Extract the (x, y) coordinate from the center of the cell holding the provided text.  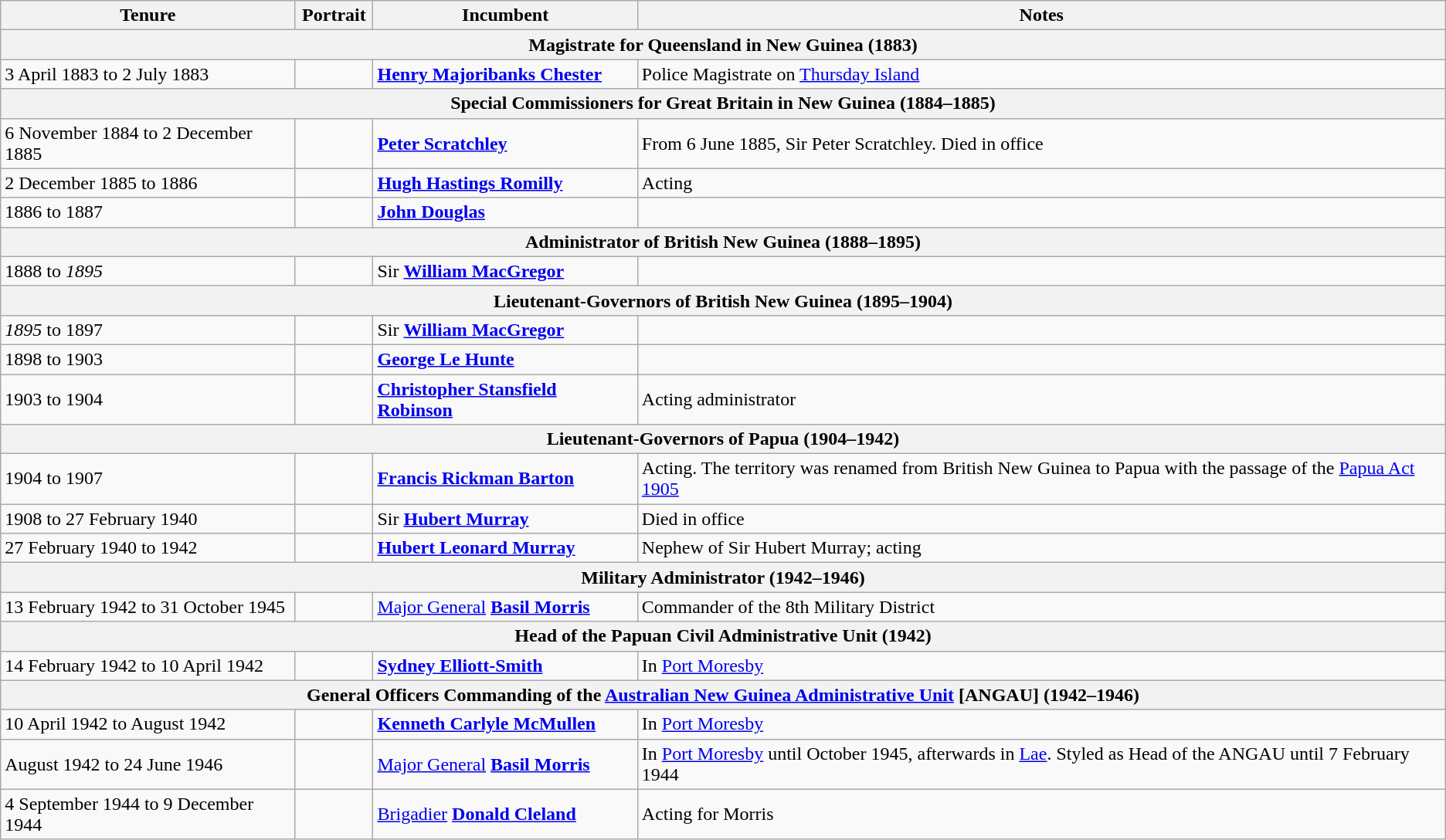
1888 to 1895 (148, 271)
10 April 1942 to August 1942 (148, 724)
In Port Moresby until October 1945, afterwards in Lae. Styled as Head of the ANGAU until 7 February 1944 (1041, 764)
Special Commissioners for Great Britain in New Guinea (1884–1885) (723, 103)
1908 to 27 February 1940 (148, 519)
2 December 1885 to 1886 (148, 183)
Hubert Leonard Murray (505, 548)
Notes (1041, 15)
Kenneth Carlyle McMullen (505, 724)
4 September 1944 to 9 December 1944 (148, 814)
1904 to 1907 (148, 479)
Magistrate for Queensland in New Guinea (1883) (723, 45)
1886 to 1887 (148, 212)
Police Magistrate on Thursday Island (1041, 74)
Acting administrator (1041, 398)
John Douglas (505, 212)
Nephew of Sir Hubert Murray; acting (1041, 548)
Hugh Hastings Romilly (505, 183)
Commander of the 8th Military District (1041, 607)
August 1942 to 24 June 1946 (148, 764)
General Officers Commanding of the Australian New Guinea Administrative Unit [ANGAU] (1942–1946) (723, 695)
Brigadier Donald Cleland (505, 814)
Lieutenant-Governors of British New Guinea (1895–1904) (723, 300)
1898 to 1903 (148, 359)
3 April 1883 to 2 July 1883 (148, 74)
Head of the Papuan Civil Administrative Unit (1942) (723, 636)
Military Administrator (1942–1946) (723, 577)
27 February 1940 to 1942 (148, 548)
From 6 June 1885, Sir Peter Scratchley. Died in office (1041, 144)
13 February 1942 to 31 October 1945 (148, 607)
Acting. The territory was renamed from British New Guinea to Papua with the passage of the Papua Act 1905 (1041, 479)
Tenure (148, 15)
Peter Scratchley (505, 144)
1903 to 1904 (148, 398)
6 November 1884 to 2 December 1885 (148, 144)
George Le Hunte (505, 359)
Incumbent (505, 15)
1895 to 1897 (148, 330)
14 February 1942 to 10 April 1942 (148, 666)
Administrator of British New Guinea (1888–1895) (723, 242)
Portrait (334, 15)
Acting (1041, 183)
Sir Hubert Murray (505, 519)
Christopher Stansfield Robinson (505, 398)
Henry Majoribanks Chester (505, 74)
Sydney Elliott-Smith (505, 666)
Lieutenant-Governors of Papua (1904–1942) (723, 439)
Francis Rickman Barton (505, 479)
Died in office (1041, 519)
Acting for Morris (1041, 814)
